Return the (X, Y) coordinate for the center point of the cell that contains the specified text.  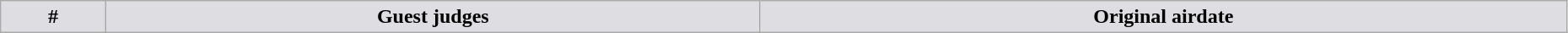
Guest judges (433, 17)
# (53, 17)
Original airdate (1163, 17)
